Locate the cell with the specified text and output its (X, Y) center coordinate. 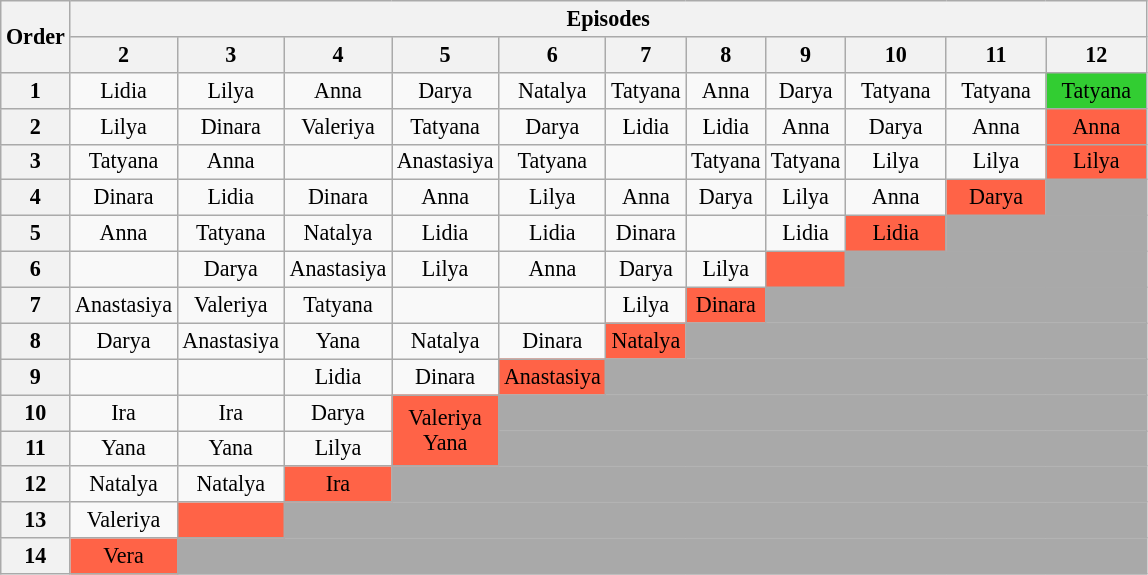
Order (36, 36)
ValeriyaYana (446, 430)
Episodes (608, 18)
Vera (124, 556)
1 (36, 90)
14 (36, 556)
13 (36, 520)
